Scan for the cell matching the given text and deliver its (x, y) coordinate at center. 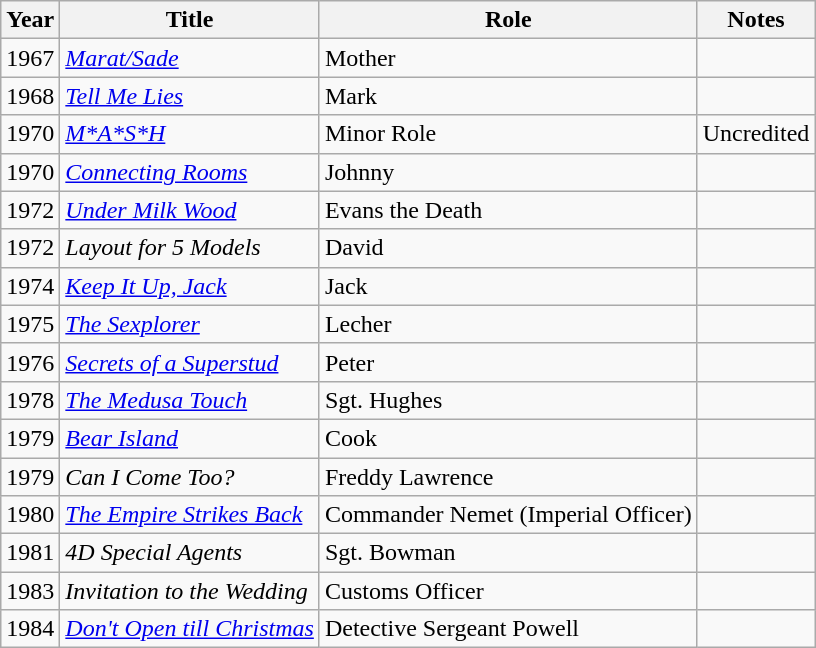
Marat/Sade (190, 58)
1983 (30, 591)
Bear Island (190, 438)
Don't Open till Christmas (190, 629)
Sgt. Hughes (508, 400)
Invitation to the Wedding (190, 591)
Peter (508, 362)
1980 (30, 515)
Mark (508, 96)
Tell Me Lies (190, 96)
1975 (30, 324)
Uncredited (756, 134)
Connecting Rooms (190, 172)
The Sexplorer (190, 324)
1976 (30, 362)
Minor Role (508, 134)
Layout for 5 Models (190, 248)
Keep It Up, Jack (190, 286)
Customs Officer (508, 591)
Secrets of a Superstud (190, 362)
Under Milk Wood (190, 210)
Freddy Lawrence (508, 477)
M*A*S*H (190, 134)
Can I Come Too? (190, 477)
4D Special Agents (190, 553)
Sgt. Bowman (508, 553)
1968 (30, 96)
Mother (508, 58)
Role (508, 20)
Year (30, 20)
Title (190, 20)
1967 (30, 58)
The Medusa Touch (190, 400)
Notes (756, 20)
1984 (30, 629)
David (508, 248)
Commander Nemet (Imperial Officer) (508, 515)
Lecher (508, 324)
Detective Sergeant Powell (508, 629)
1978 (30, 400)
The Empire Strikes Back (190, 515)
Jack (508, 286)
Cook (508, 438)
1974 (30, 286)
Evans the Death (508, 210)
1981 (30, 553)
Johnny (508, 172)
